Identify which cell holds the provided text, then report its [x, y] central coordinate. 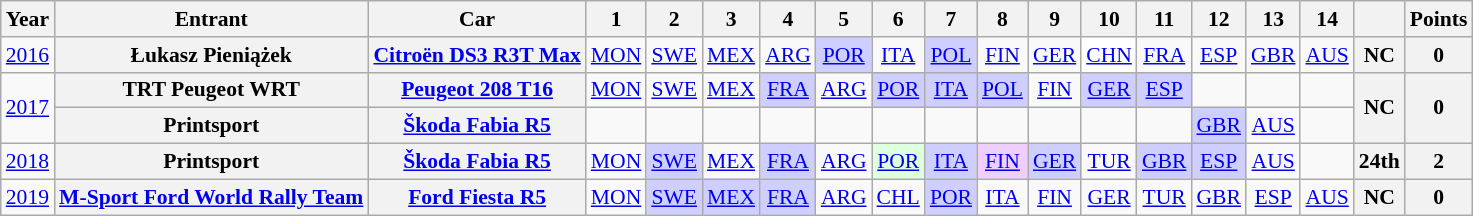
14 [1326, 19]
2016 [28, 55]
2018 [28, 162]
Points [1439, 19]
2019 [28, 197]
TRT Peugeot WRT [211, 90]
6 [898, 19]
Year [28, 19]
8 [1002, 19]
Ford Fiesta R5 [476, 197]
3 [731, 19]
Entrant [211, 19]
9 [1054, 19]
1 [616, 19]
Łukasz Pieniążek [211, 55]
12 [1218, 19]
11 [1164, 19]
7 [951, 19]
Car [476, 19]
13 [1274, 19]
CHL [898, 197]
4 [788, 19]
24th [1380, 162]
M-Sport Ford World Rally Team [211, 197]
Peugeot 208 T16 [476, 90]
2017 [28, 108]
Citroën DS3 R3T Max [476, 55]
5 [844, 19]
10 [1109, 19]
CHN [1109, 55]
